From the cell containing the given text, extract its center point as [X, Y] coordinate. 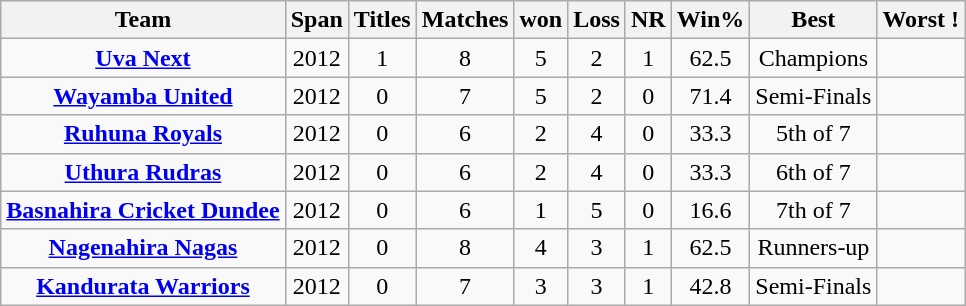
Champions [814, 58]
Wayamba United [143, 96]
Runners-up [814, 248]
Kandurata Warriors [143, 286]
Best [814, 20]
6th of 7 [814, 172]
Loss [597, 20]
71.4 [710, 96]
Team [143, 20]
16.6 [710, 210]
Titles [382, 20]
Nagenahira Nagas [143, 248]
Worst ! [921, 20]
5th of 7 [814, 134]
Win% [710, 20]
Matches [465, 20]
won [541, 20]
42.8 [710, 286]
Uthura Rudras [143, 172]
Basnahira Cricket Dundee [143, 210]
Span [316, 20]
NR [648, 20]
Ruhuna Royals [143, 134]
Uva Next [143, 58]
7th of 7 [814, 210]
